Extract the (x, y) coordinate from the center of the cell holding the provided text.  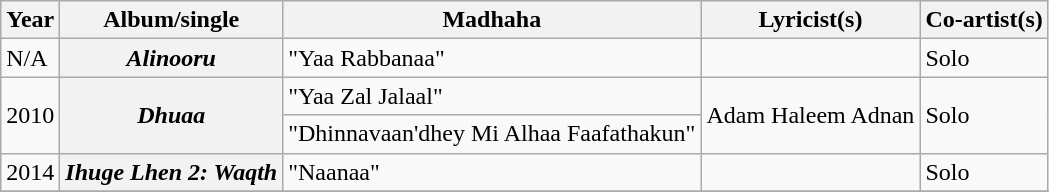
Dhuaa (172, 115)
Adam Haleem Adnan (810, 115)
"Yaa Zal Jalaal" (492, 96)
Ihuge Lhen 2: Waqth (172, 172)
Co-artist(s) (984, 20)
N/A (30, 58)
"Yaa Rabbanaa" (492, 58)
"Naanaa" (492, 172)
Album/single (172, 20)
2014 (30, 172)
2010 (30, 115)
Alinooru (172, 58)
"Dhinnavaan'dhey Mi Alhaa Faafathakun" (492, 134)
Lyricist(s) (810, 20)
Year (30, 20)
Madhaha (492, 20)
